Determine the [x, y] coordinate at the center of the cell enclosing the given text.  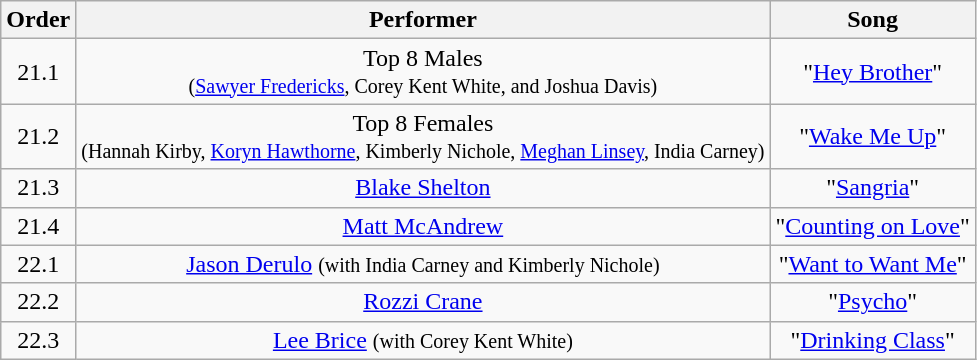
Matt McAndrew [423, 226]
"Drinking Class" [872, 340]
22.2 [38, 302]
21.3 [38, 188]
Song [872, 20]
Performer [423, 20]
Order [38, 20]
"Wake Me Up" [872, 136]
Lee Brice (with Corey Kent White) [423, 340]
Blake Shelton [423, 188]
"Hey Brother" [872, 72]
22.3 [38, 340]
"Psycho" [872, 302]
Rozzi Crane [423, 302]
21.1 [38, 72]
21.4 [38, 226]
21.2 [38, 136]
Jason Derulo (with India Carney and Kimberly Nichole) [423, 264]
"Want to Want Me" [872, 264]
22.1 [38, 264]
Top 8 Females (Hannah Kirby, Koryn Hawthorne, Kimberly Nichole, Meghan Linsey, India Carney) [423, 136]
Top 8 Males (Sawyer Fredericks, Corey Kent White, and Joshua Davis) [423, 72]
"Counting on Love" [872, 226]
"Sangria" [872, 188]
